Identify which cell holds the provided text, then report its [X, Y] central coordinate. 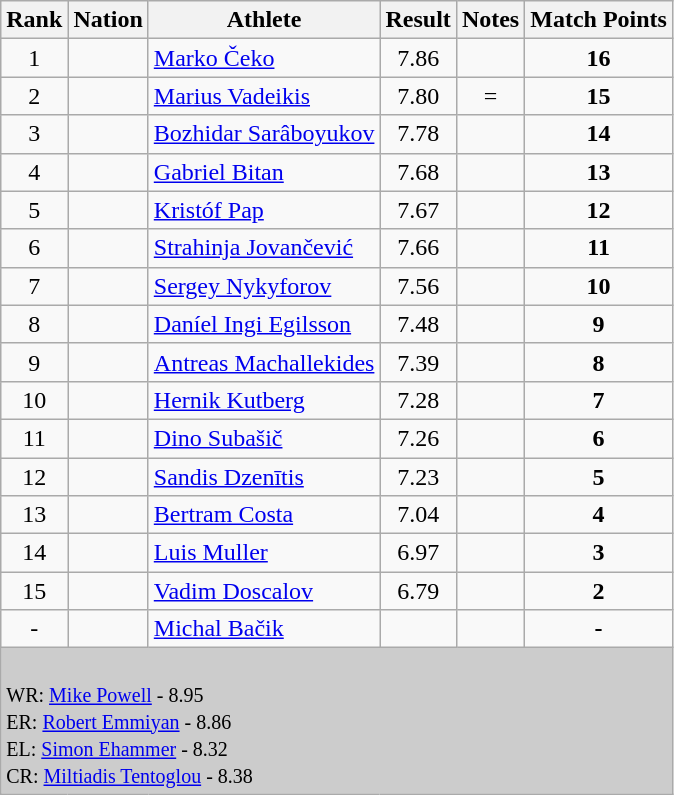
Sandis Dzenītis [264, 477]
Hernik Kutberg [264, 400]
7.78 [418, 134]
Antreas Machallekides [264, 362]
Match Points [599, 20]
Marius Vadeikis [264, 96]
WR: Mike Powell - 8.95ER: Robert Emmiyan - 8.86 EL: Simon Ehammer - 8.32CR: Miltiadis Tentoglou - 8.38 [337, 721]
Daníel Ingi Egilsson [264, 324]
Sergey Nykyforov [264, 286]
7.68 [418, 172]
7.28 [418, 400]
6.79 [418, 591]
7.56 [418, 286]
Dino Subašič [264, 438]
1 [34, 58]
Luis Muller [264, 553]
Nation [108, 20]
= [490, 96]
Bertram Costa [264, 515]
Vadim Doscalov [264, 591]
7.48 [418, 324]
Strahinja Jovančević [264, 248]
6.97 [418, 553]
Athlete [264, 20]
Gabriel Bitan [264, 172]
Notes [490, 20]
Kristóf Pap [264, 210]
7.86 [418, 58]
7.67 [418, 210]
7.80 [418, 96]
Bozhidar Sarâboyukov [264, 134]
7.23 [418, 477]
Result [418, 20]
7.66 [418, 248]
Michal Bačik [264, 629]
7.26 [418, 438]
7.39 [418, 362]
Rank [34, 20]
Marko Čeko [264, 58]
7.04 [418, 515]
16 [599, 58]
